Extract the [X, Y] coordinate from the center of the cell holding the provided text.  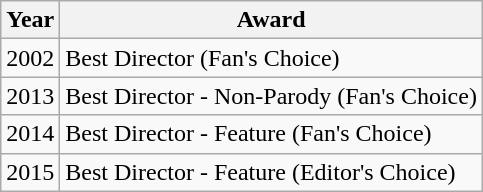
Best Director - Feature (Fan's Choice) [272, 134]
Best Director (Fan's Choice) [272, 58]
Award [272, 20]
Best Director - Non-Parody (Fan's Choice) [272, 96]
Best Director - Feature (Editor's Choice) [272, 172]
2015 [30, 172]
2014 [30, 134]
2013 [30, 96]
2002 [30, 58]
Year [30, 20]
